Find where the given text appears and provide that cell's center as [X, Y] coordinate. 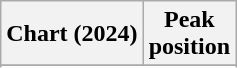
Peakposition [189, 34]
Chart (2024) [72, 34]
